Provide the [X, Y] coordinate of the cell's center where the given text is located.  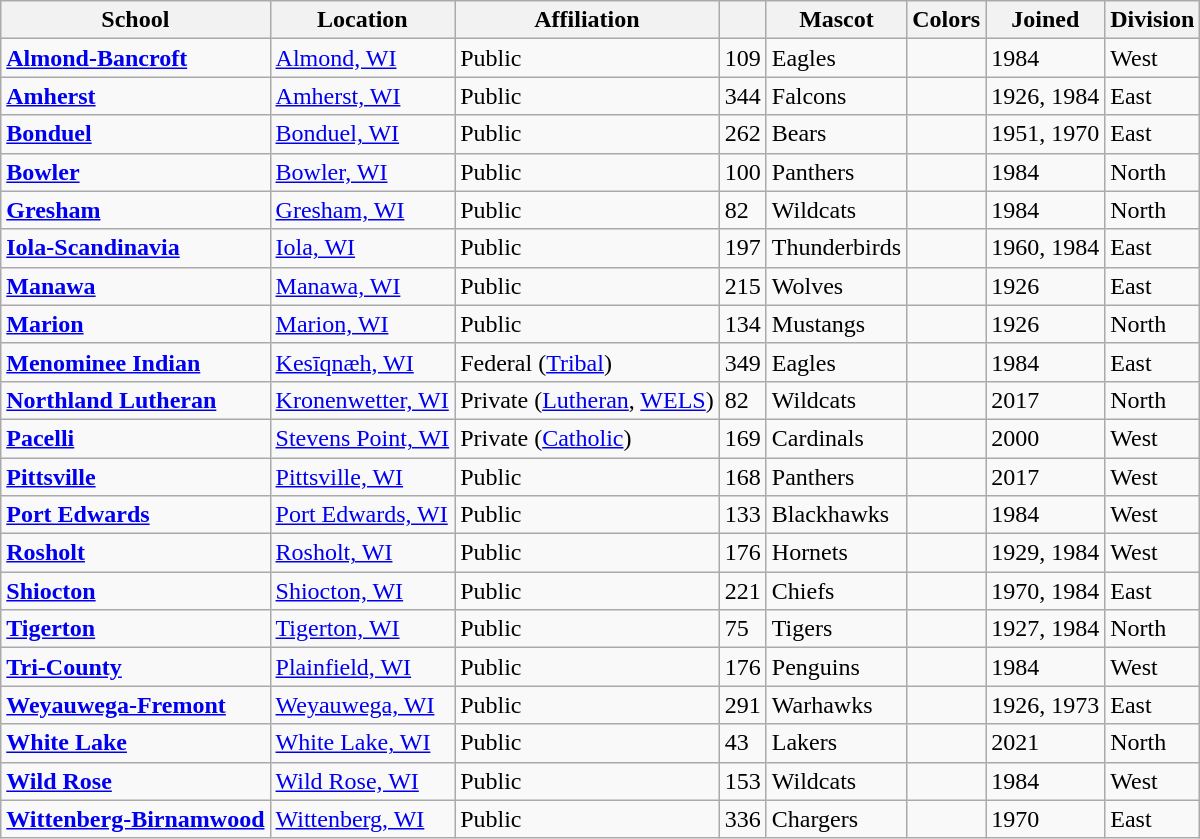
Almond-Bancroft [136, 58]
168 [742, 477]
Iola, WI [362, 248]
Lakers [836, 743]
Federal (Tribal) [588, 362]
2000 [1046, 438]
Bonduel, WI [362, 134]
197 [742, 248]
Wild Rose [136, 781]
Tigers [836, 629]
Location [362, 20]
100 [742, 172]
153 [742, 781]
Menominee Indian [136, 362]
134 [742, 324]
Bowler [136, 172]
Warhawks [836, 705]
Manawa, WI [362, 286]
Amherst, WI [362, 96]
1926, 1973 [1046, 705]
1960, 1984 [1046, 248]
221 [742, 591]
133 [742, 515]
75 [742, 629]
2021 [1046, 743]
262 [742, 134]
Bowler, WI [362, 172]
Rosholt [136, 553]
Pittsville [136, 477]
Wild Rose, WI [362, 781]
Weyauwega-Fremont [136, 705]
336 [742, 819]
1951, 1970 [1046, 134]
43 [742, 743]
Port Edwards [136, 515]
White Lake, WI [362, 743]
Chiefs [836, 591]
Joined [1046, 20]
Shiocton, WI [362, 591]
Pacelli [136, 438]
Tri-County [136, 667]
Manawa [136, 286]
1929, 1984 [1046, 553]
Kronenwetter, WI [362, 400]
Marion, WI [362, 324]
Penguins [836, 667]
Tigerton [136, 629]
1927, 1984 [1046, 629]
Wittenberg-Birnamwood [136, 819]
White Lake [136, 743]
169 [742, 438]
Division [1152, 20]
Port Edwards, WI [362, 515]
344 [742, 96]
Almond, WI [362, 58]
215 [742, 286]
291 [742, 705]
Gresham [136, 210]
1970, 1984 [1046, 591]
Marion [136, 324]
Pittsville, WI [362, 477]
Wolves [836, 286]
Falcons [836, 96]
Kesīqnæh, WI [362, 362]
Rosholt, WI [362, 553]
Plainfield, WI [362, 667]
Tigerton, WI [362, 629]
Blackhawks [836, 515]
Iola-Scandinavia [136, 248]
109 [742, 58]
Bears [836, 134]
Gresham, WI [362, 210]
Colors [946, 20]
Amherst [136, 96]
349 [742, 362]
Stevens Point, WI [362, 438]
Mustangs [836, 324]
Bonduel [136, 134]
Chargers [836, 819]
Thunderbirds [836, 248]
Wittenberg, WI [362, 819]
1926, 1984 [1046, 96]
Cardinals [836, 438]
Private (Catholic) [588, 438]
Shiocton [136, 591]
1970 [1046, 819]
Northland Lutheran [136, 400]
Affiliation [588, 20]
Weyauwega, WI [362, 705]
Private (Lutheran, WELS) [588, 400]
Mascot [836, 20]
School [136, 20]
Hornets [836, 553]
